Detect which cell encompasses the target text, then output its (X, Y) center coordinate. 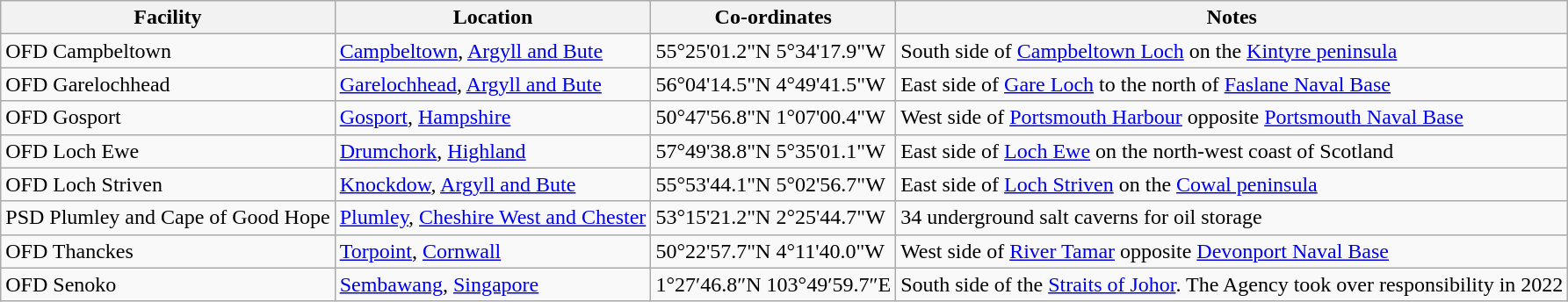
Location (493, 18)
East side of Gare Loch to the north of Faslane Naval Base (1232, 84)
Co-ordinates (773, 18)
Knockdow, Argyll and Bute (493, 184)
55°53'44.1"N 5°02'56.7"W (773, 184)
56°04'14.5"N 4°49'41.5"W (773, 84)
East side of Loch Striven on the Cowal peninsula (1232, 184)
50°22'57.7"N 4°11'40.0"W (773, 251)
Facility (168, 18)
55°25'01.2"N 5°34'17.9"W (773, 51)
OFD Campbeltown (168, 51)
South side of the Straits of Johor. The Agency took over responsibility in 2022 (1232, 284)
OFD Garelochhead (168, 84)
Gosport, Hampshire (493, 118)
53°15'21.2"N 2°25'44.7"W (773, 218)
1°27′46.8″N 103°49′59.7″E (773, 284)
Sembawang, Singapore (493, 284)
West side of Portsmouth Harbour opposite Portsmouth Naval Base (1232, 118)
34 underground salt caverns for oil storage (1232, 218)
PSD Plumley and Cape of Good Hope (168, 218)
Notes (1232, 18)
Plumley, Cheshire West and Chester (493, 218)
57°49'38.8"N 5°35'01.1"W (773, 151)
West side of River Tamar opposite Devonport Naval Base (1232, 251)
50°47'56.8"N 1°07'00.4"W (773, 118)
Garelochhead, Argyll and Bute (493, 84)
OFD Thanckes (168, 251)
East side of Loch Ewe on the north-west coast of Scotland (1232, 151)
Drumchork, Highland (493, 151)
OFD Gosport (168, 118)
OFD Senoko (168, 284)
Campbeltown, Argyll and Bute (493, 51)
OFD Loch Striven (168, 184)
South side of Campbeltown Loch on the Kintyre peninsula (1232, 51)
Torpoint, Cornwall (493, 251)
OFD Loch Ewe (168, 151)
